Extract the (x, y) coordinate from the center of the cell holding the provided text.  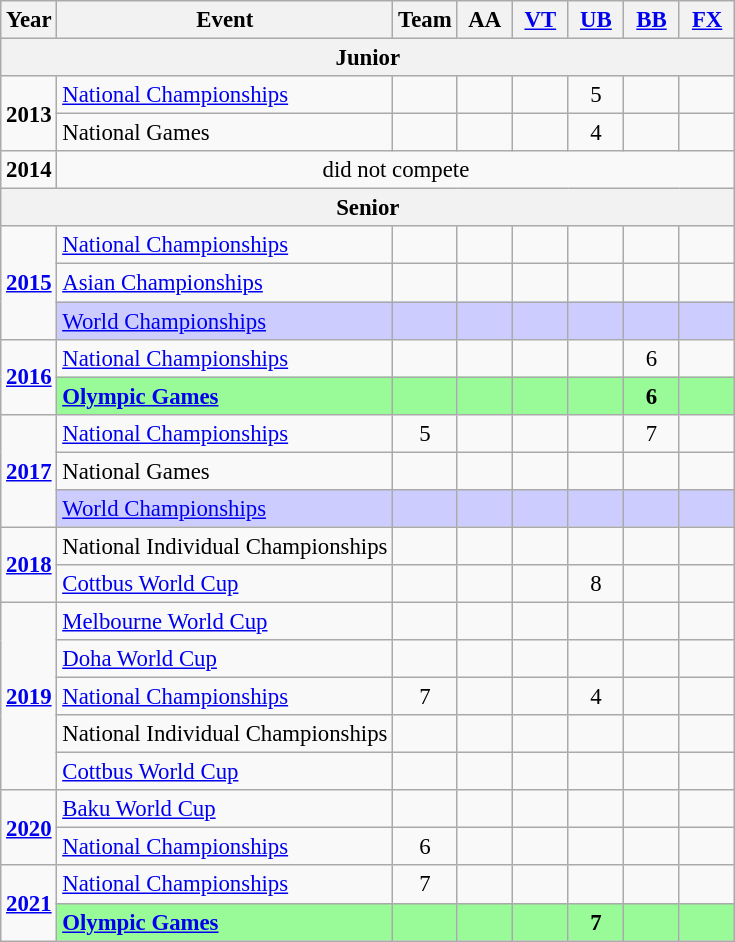
AA (485, 20)
2017 (29, 470)
Team (425, 20)
Event (225, 20)
FX (707, 20)
BB (652, 20)
did not compete (396, 170)
2016 (29, 376)
Junior (368, 58)
2020 (29, 828)
Asian Championships (225, 283)
2015 (29, 282)
2019 (29, 696)
Senior (368, 208)
Melbourne World Cup (225, 621)
Baku World Cup (225, 809)
UB (596, 20)
2014 (29, 170)
2018 (29, 564)
Year (29, 20)
2013 (29, 114)
2021 (29, 904)
VT (541, 20)
8 (596, 584)
Doha World Cup (225, 659)
